Output the (x, y) coordinate of the center of the cell containing the given text.  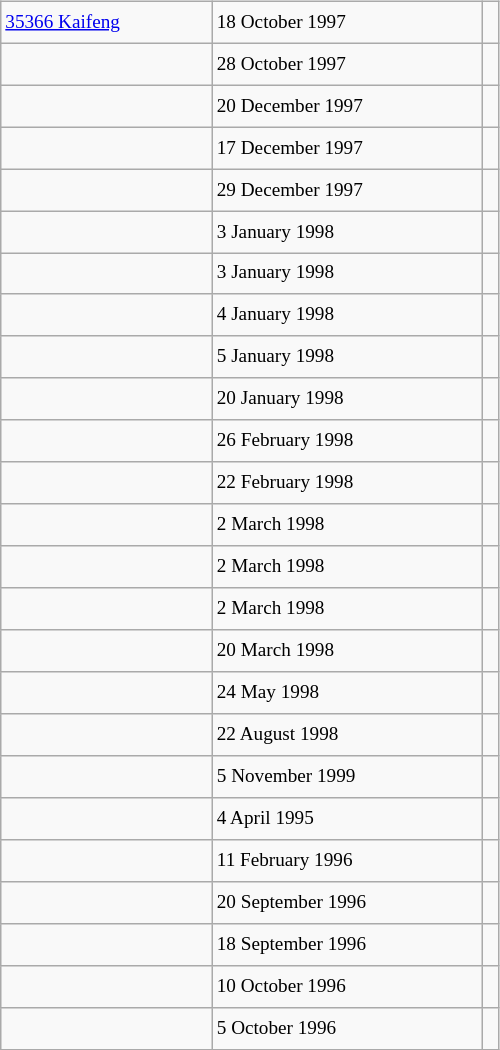
5 January 1998 (348, 357)
22 February 1998 (348, 483)
29 December 1997 (348, 190)
18 September 1996 (348, 944)
5 October 1996 (348, 1028)
22 August 1998 (348, 735)
18 October 1997 (348, 22)
17 December 1997 (348, 148)
11 February 1996 (348, 861)
20 January 1998 (348, 399)
20 December 1997 (348, 106)
20 March 1998 (348, 651)
26 February 1998 (348, 441)
28 October 1997 (348, 64)
5 November 1999 (348, 777)
10 October 1996 (348, 986)
20 September 1996 (348, 902)
24 May 1998 (348, 693)
4 January 1998 (348, 315)
4 April 1995 (348, 819)
35366 Kaifeng (106, 22)
